Output the (x, y) coordinate of the center of the cell containing the given text.  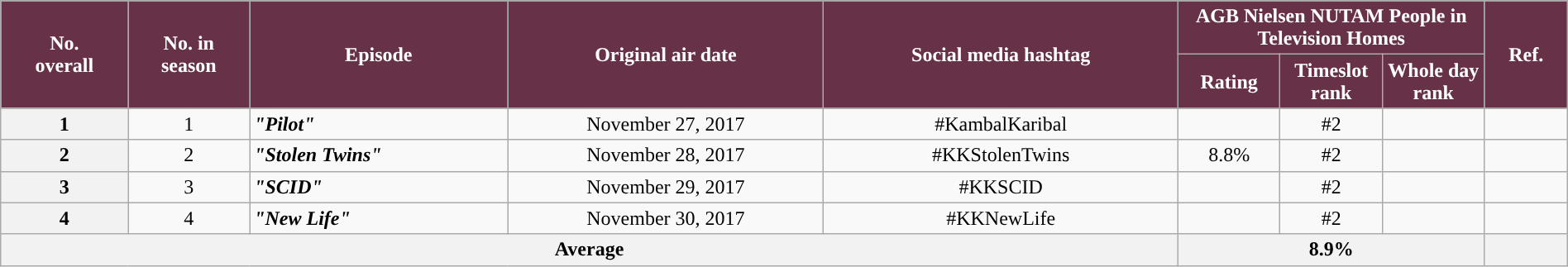
No.overall (65, 55)
November 30, 2017 (666, 218)
"Pilot" (379, 124)
November 28, 2017 (666, 155)
November 27, 2017 (666, 124)
#KKSCID (1001, 187)
Social media hashtag (1001, 55)
AGB Nielsen NUTAM People in Television Homes (1331, 28)
#KKStolenTwins (1001, 155)
#KKNewLife (1001, 218)
8.8% (1229, 155)
Episode (379, 55)
8.9% (1331, 250)
Rating (1229, 81)
Whole dayrank (1434, 81)
November 29, 2017 (666, 187)
"SCID" (379, 187)
"Stolen Twins" (379, 155)
Average (590, 250)
Ref. (1526, 55)
Timeslotrank (1331, 81)
No. inseason (189, 55)
"New Life" (379, 218)
#KambalKaribal (1001, 124)
Original air date (666, 55)
